Scan for the cell matching the given text and deliver its [X, Y] coordinate at center. 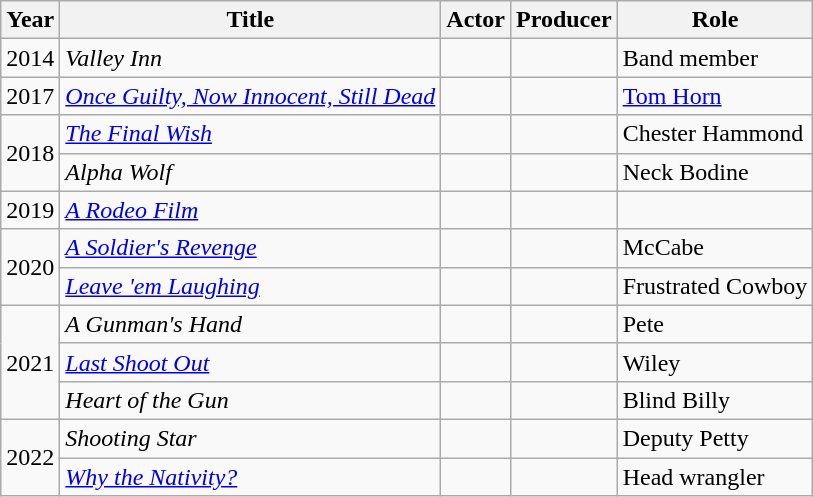
Valley Inn [250, 58]
Pete [715, 324]
McCabe [715, 248]
2014 [30, 58]
Last Shoot Out [250, 362]
Band member [715, 58]
2019 [30, 210]
Wiley [715, 362]
Producer [564, 20]
2021 [30, 362]
Blind Billy [715, 400]
A Rodeo Film [250, 210]
Neck Bodine [715, 172]
Chester Hammond [715, 134]
Year [30, 20]
2017 [30, 96]
Once Guilty, Now Innocent, Still Dead [250, 96]
Heart of the Gun [250, 400]
Why the Nativity? [250, 477]
Role [715, 20]
Deputy Petty [715, 438]
A Soldier's Revenge [250, 248]
Title [250, 20]
Frustrated Cowboy [715, 286]
Tom Horn [715, 96]
Leave 'em Laughing [250, 286]
Shooting Star [250, 438]
Alpha Wolf [250, 172]
2018 [30, 153]
2020 [30, 267]
The Final Wish [250, 134]
2022 [30, 457]
Actor [476, 20]
A Gunman's Hand [250, 324]
Head wrangler [715, 477]
